Return the (x, y) coordinate for the center point of the cell that contains the specified text.  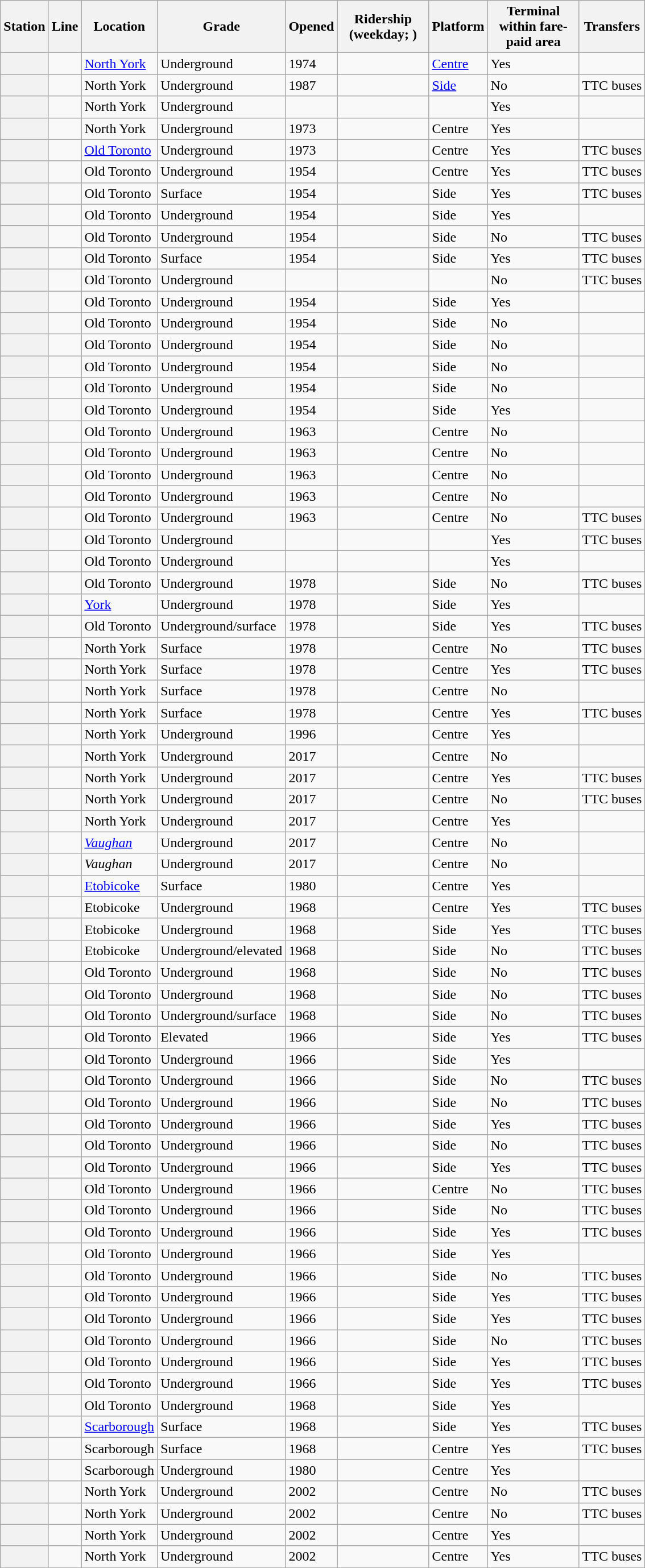
Elevated (222, 1038)
Line (65, 27)
Platform (458, 27)
1974 (312, 64)
1996 (312, 735)
Terminal within fare-paid area (534, 27)
Opened (312, 27)
Underground/elevated (222, 951)
Transfers (612, 27)
Station (24, 27)
1987 (312, 85)
Grade (222, 27)
York (119, 604)
Ridership (weekday; ) (383, 27)
Location (119, 27)
